Capture the cell that displays the provided text and extract its [x, y] central coordinate. 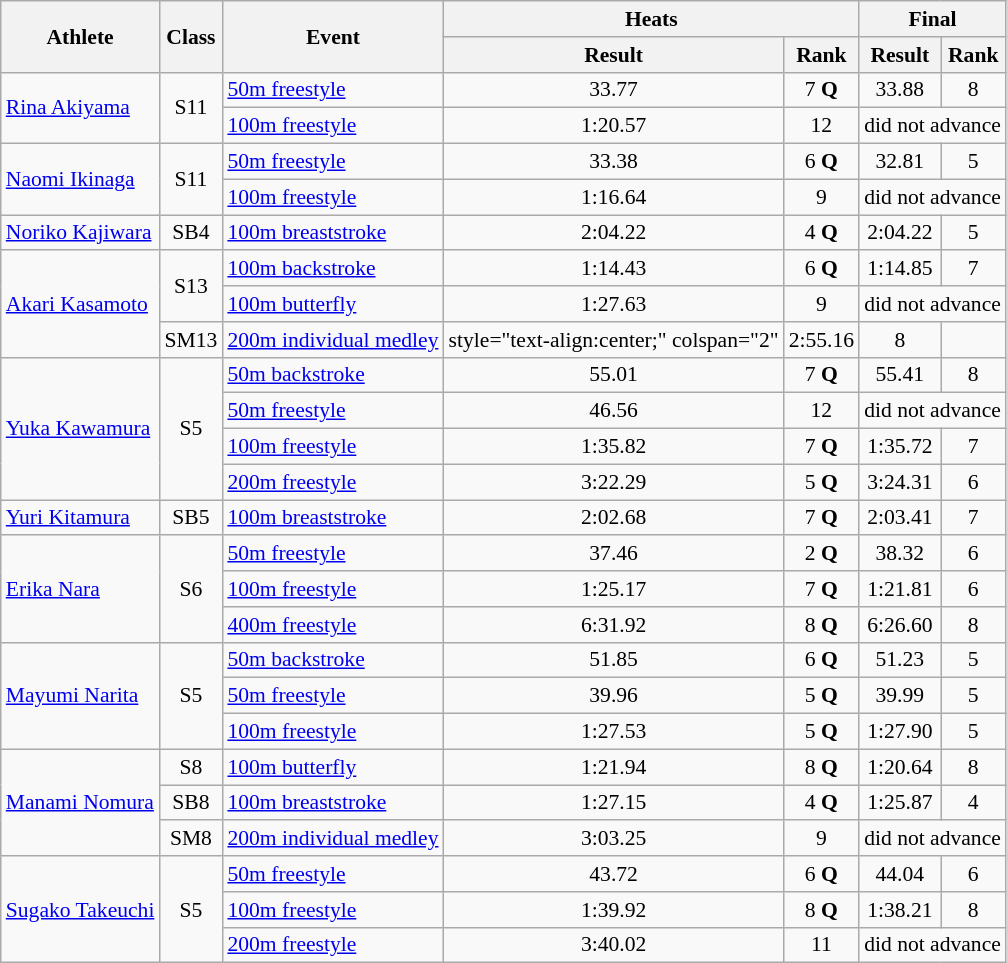
44.04 [900, 874]
Heats [652, 19]
SB4 [190, 233]
S13 [190, 286]
1:39.92 [614, 910]
51.23 [900, 660]
1:35.72 [900, 447]
11 [822, 945]
32.81 [900, 162]
Mayumi Narita [80, 696]
1:14.85 [900, 269]
1:27.53 [614, 732]
1:21.94 [614, 767]
51.85 [614, 660]
1:27.15 [614, 803]
6:26.60 [900, 625]
6:31.92 [614, 625]
46.56 [614, 411]
1:35.82 [614, 447]
1:20.57 [614, 126]
2 Q [822, 554]
2:02.68 [614, 518]
Class [190, 36]
3:22.29 [614, 482]
Rina Akiyama [80, 108]
55.01 [614, 375]
1:27.90 [900, 732]
400m freestyle [332, 625]
2:55.16 [822, 340]
Naomi Ikinaga [80, 180]
39.99 [900, 696]
4 [974, 803]
Sugako Takeuchi [80, 910]
43.72 [614, 874]
33.77 [614, 90]
1:27.63 [614, 304]
SB8 [190, 803]
3:24.31 [900, 482]
2:03.41 [900, 518]
SM13 [190, 340]
55.41 [900, 375]
Athlete [80, 36]
Manami Nomura [80, 802]
39.96 [614, 696]
1:38.21 [900, 910]
SM8 [190, 839]
Yuri Kitamura [80, 518]
Akari Kasamoto [80, 304]
1:21.81 [900, 589]
Erika Nara [80, 590]
37.46 [614, 554]
33.38 [614, 162]
SB5 [190, 518]
1:20.64 [900, 767]
S8 [190, 767]
Event [332, 36]
1:16.64 [614, 197]
style="text-align:center;" colspan="2" [614, 340]
3:03.25 [614, 839]
Final [932, 19]
33.88 [900, 90]
S6 [190, 590]
38.32 [900, 554]
Yuka Kawamura [80, 428]
1:25.87 [900, 803]
1:14.43 [614, 269]
Noriko Kajiwara [80, 233]
1:25.17 [614, 589]
3:40.02 [614, 945]
100m backstroke [332, 269]
